Return [x, y] of the center of cell containing provided text 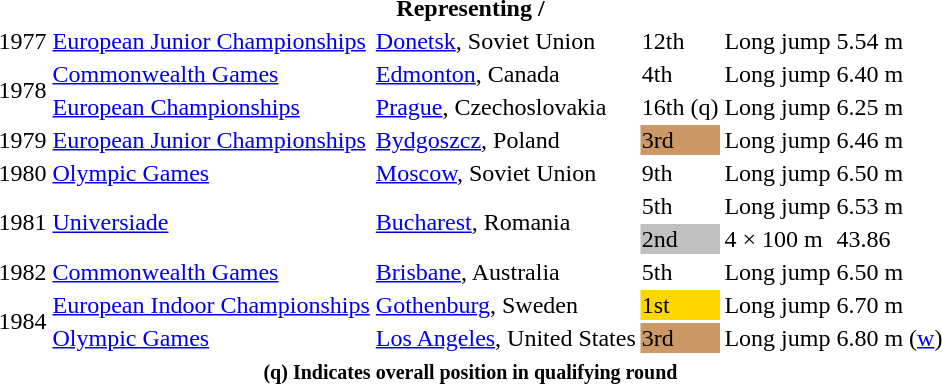
Prague, Czechoslovakia [506, 107]
Brisbane, Australia [506, 272]
Donetsk, Soviet Union [506, 41]
4th [680, 74]
4 × 100 m [778, 239]
Los Angeles, United States [506, 338]
Bucharest, Romania [506, 222]
9th [680, 173]
2nd [680, 239]
Moscow, Soviet Union [506, 173]
Edmonton, Canada [506, 74]
European Championships [211, 107]
European Indoor Championships [211, 305]
12th [680, 41]
Gothenburg, Sweden [506, 305]
Universiade [211, 222]
16th (q) [680, 107]
Bydgoszcz, Poland [506, 140]
1st [680, 305]
